From the cell containing the given text, extract its center point as (X, Y) coordinate. 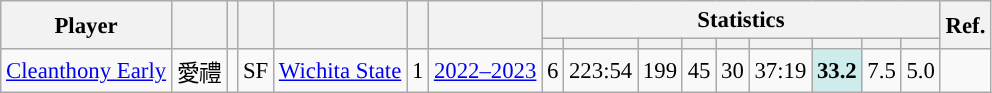
45 (698, 71)
愛禮 (199, 71)
Statistics (742, 20)
5.0 (920, 71)
223:54 (601, 71)
Cleanthony Early (86, 71)
199 (660, 71)
Player (86, 25)
SF (256, 71)
Wichita State (340, 71)
1 (418, 71)
7.5 (882, 71)
2022–2023 (486, 71)
30 (732, 71)
6 (553, 71)
37:19 (780, 71)
Ref. (965, 25)
33.2 (837, 71)
